Capture the cell that displays the provided text and extract its [x, y] central coordinate. 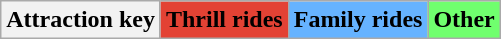
Family rides [358, 20]
Other [464, 20]
Thrill rides [224, 20]
Attraction key [81, 20]
